Extract the [x, y] coordinate from the center of the cell holding the provided text.  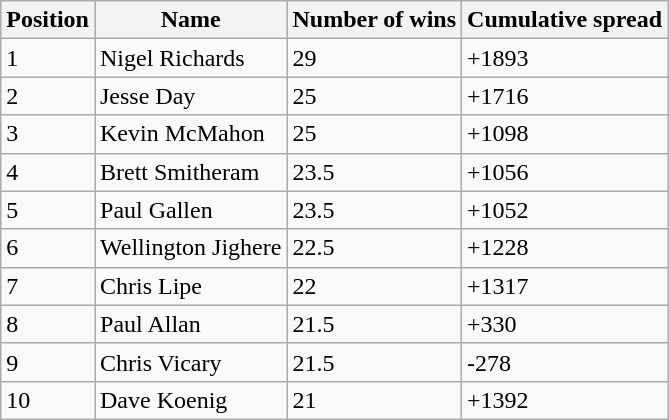
Cumulative spread [565, 20]
+1098 [565, 134]
8 [48, 324]
Name [190, 20]
21 [374, 400]
+330 [565, 324]
Jesse Day [190, 96]
Number of wins [374, 20]
7 [48, 286]
Position [48, 20]
Dave Koenig [190, 400]
+1052 [565, 210]
Paul Allan [190, 324]
9 [48, 362]
Chris Vicary [190, 362]
+1056 [565, 172]
22.5 [374, 248]
Kevin McMahon [190, 134]
10 [48, 400]
+1716 [565, 96]
22 [374, 286]
29 [374, 58]
5 [48, 210]
+1893 [565, 58]
3 [48, 134]
Nigel Richards [190, 58]
Chris Lipe [190, 286]
4 [48, 172]
Brett Smitheram [190, 172]
2 [48, 96]
6 [48, 248]
1 [48, 58]
+1317 [565, 286]
Wellington Jighere [190, 248]
-278 [565, 362]
+1228 [565, 248]
Paul Gallen [190, 210]
+1392 [565, 400]
